Return the [X, Y] coordinate for the center point of the cell that contains the specified text.  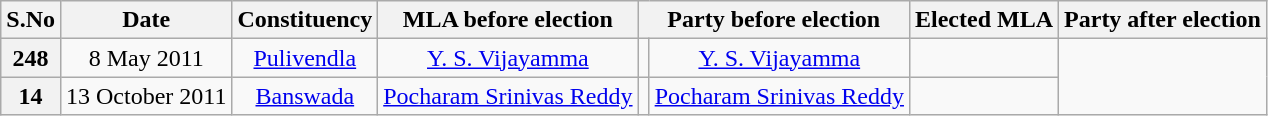
S.No [31, 20]
Banswada [305, 96]
Date [146, 20]
13 October 2011 [146, 96]
Party before election [774, 20]
8 May 2011 [146, 58]
MLA before election [508, 20]
Party after election [1163, 20]
Pulivendla [305, 58]
Constituency [305, 20]
248 [31, 58]
Elected MLA [984, 20]
14 [31, 96]
